Return (x, y) of the center of cell containing provided text 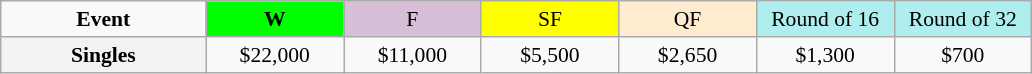
$700 (963, 55)
$22,000 (275, 55)
SF (550, 19)
$5,500 (550, 55)
Round of 32 (963, 19)
F (413, 19)
$11,000 (413, 55)
QF (688, 19)
W (275, 19)
$2,650 (688, 55)
Singles (104, 55)
Round of 16 (825, 19)
Event (104, 19)
$1,300 (825, 55)
